Identify which cell holds the provided text, then report its (x, y) central coordinate. 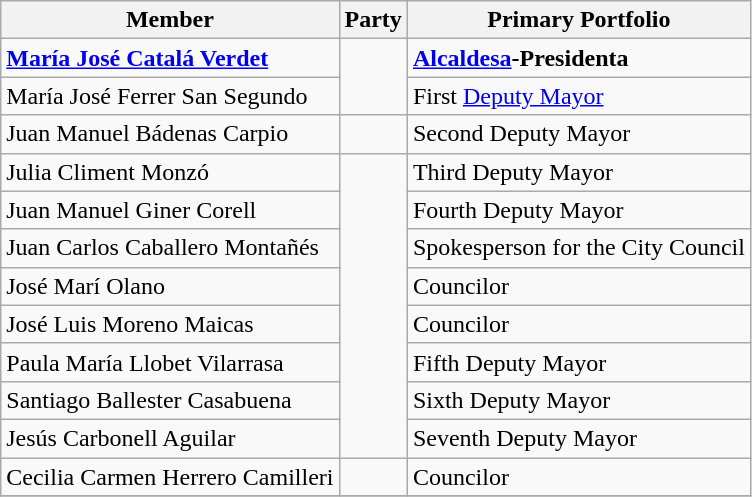
First Deputy Mayor (578, 96)
Fifth Deputy Mayor (578, 362)
Alcaldesa-Presidenta (578, 58)
Party (373, 20)
José Marí Olano (170, 286)
Jesús Carbonell Aguilar (170, 438)
María José Catalá Verdet (170, 58)
Paula María Llobet Vilarrasa (170, 362)
Juan Manuel Bádenas Carpio (170, 134)
Third Deputy Mayor (578, 172)
Seventh Deputy Mayor (578, 438)
Second Deputy Mayor (578, 134)
Fourth Deputy Mayor (578, 210)
Spokesperson for the City Council (578, 248)
María José Ferrer San Segundo (170, 96)
Juan Carlos Caballero Montañés (170, 248)
José Luis Moreno Maicas (170, 324)
Juan Manuel Giner Corell (170, 210)
Sixth Deputy Mayor (578, 400)
Julia Climent Monzó (170, 172)
Cecilia Carmen Herrero Camilleri (170, 477)
Primary Portfolio (578, 20)
Santiago Ballester Casabuena (170, 400)
Member (170, 20)
